Locate the cell with the specified text and output its (x, y) center coordinate. 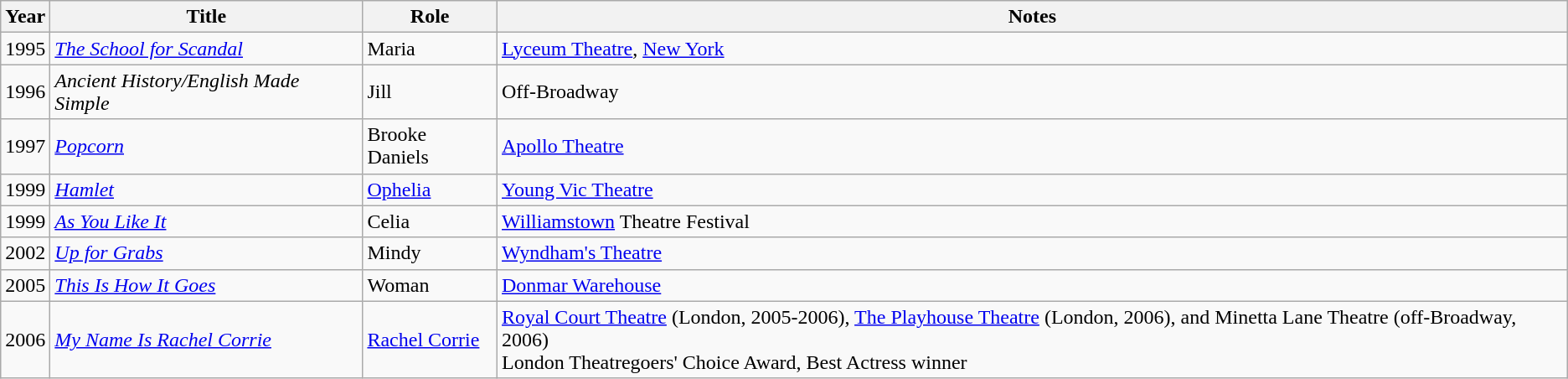
2006 (25, 340)
Rachel Corrie (431, 340)
1996 (25, 92)
Wyndham's Theatre (1033, 253)
Notes (1033, 17)
As You Like It (206, 221)
Maria (431, 49)
2005 (25, 285)
Ophelia (431, 189)
Title (206, 17)
1997 (25, 146)
This Is How It Goes (206, 285)
2002 (25, 253)
My Name Is Rachel Corrie (206, 340)
Jill (431, 92)
Woman (431, 285)
Up for Grabs (206, 253)
Young Vic Theatre (1033, 189)
Celia (431, 221)
Popcorn (206, 146)
1995 (25, 49)
Donmar Warehouse (1033, 285)
Year (25, 17)
Ancient History/English Made Simple (206, 92)
Off-Broadway (1033, 92)
Role (431, 17)
Brooke Daniels (431, 146)
Apollo Theatre (1033, 146)
Hamlet (206, 189)
Lyceum Theatre, New York (1033, 49)
The School for Scandal (206, 49)
Mindy (431, 253)
Williamstown Theatre Festival (1033, 221)
